Capture the cell that displays the provided text and extract its [X, Y] central coordinate. 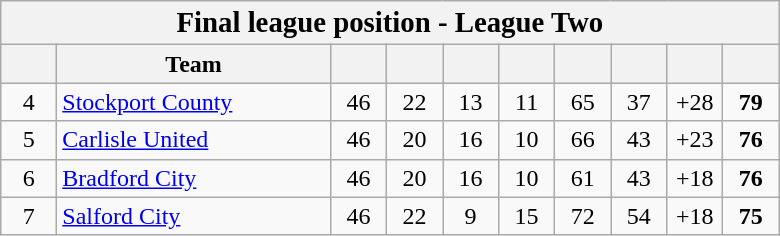
6 [29, 178]
7 [29, 216]
79 [751, 102]
Final league position - League Two [390, 23]
4 [29, 102]
15 [527, 216]
65 [583, 102]
54 [639, 216]
Carlisle United [194, 140]
13 [470, 102]
61 [583, 178]
11 [527, 102]
75 [751, 216]
Bradford City [194, 178]
Team [194, 64]
+28 [695, 102]
37 [639, 102]
Stockport County [194, 102]
72 [583, 216]
5 [29, 140]
66 [583, 140]
+23 [695, 140]
Salford City [194, 216]
9 [470, 216]
